Return the (X, Y) coordinate for the center point of the cell that contains the specified text.  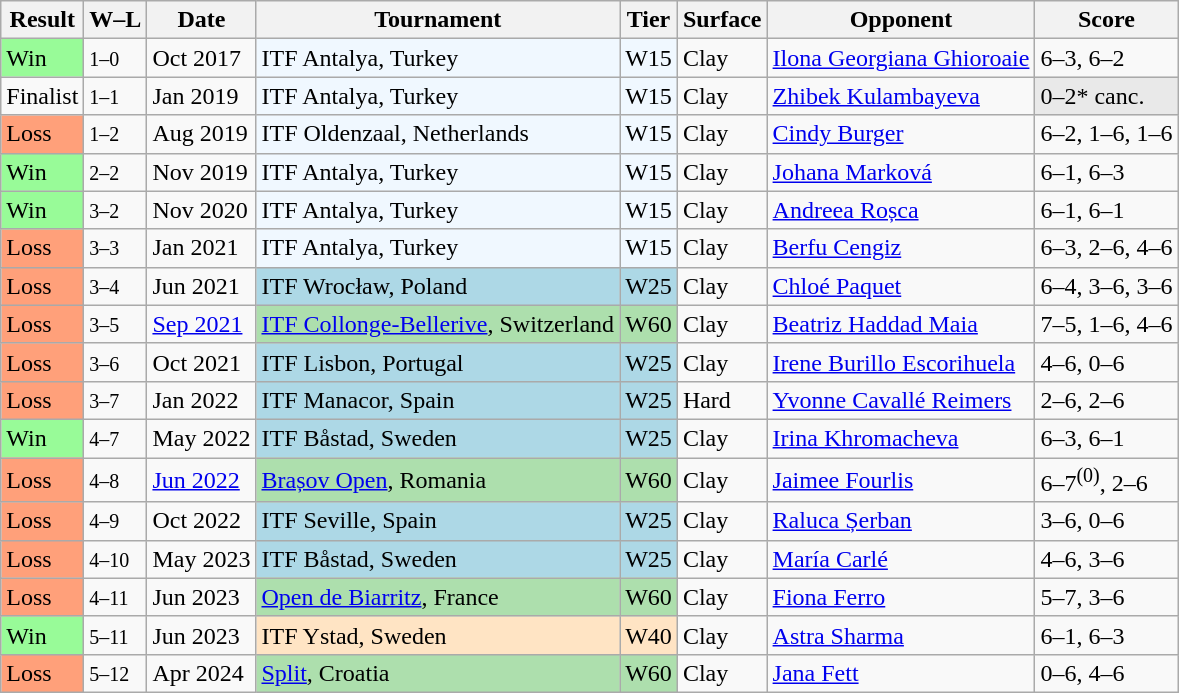
Zhibek Kulambayeva (901, 96)
Irina Khromacheva (901, 438)
1–0 (116, 58)
ITF Seville, Spain (438, 521)
4–6, 3–6 (1106, 559)
4–11 (116, 597)
May 2023 (202, 559)
ITF Wrocław, Poland (438, 286)
Date (202, 20)
Hard (722, 400)
ITF Lisbon, Portugal (438, 362)
Jana Fett (901, 673)
5–11 (116, 635)
ITF Oldenzaal, Netherlands (438, 134)
Oct 2022 (202, 521)
W–L (116, 20)
1–2 (116, 134)
ITF Collonge-Bellerive, Switzerland (438, 324)
6–3, 6–2 (1106, 58)
Aug 2019 (202, 134)
Sep 2021 (202, 324)
W40 (649, 635)
4–6, 0–6 (1106, 362)
Open de Biarritz, France (438, 597)
6–3, 2–6, 4–6 (1106, 248)
3–7 (116, 400)
3–5 (116, 324)
Brașov Open, Romania (438, 480)
Chloé Paquet (901, 286)
Score (1106, 20)
ITF Manacor, Spain (438, 400)
6–2, 1–6, 1–6 (1106, 134)
2–6, 2–6 (1106, 400)
Jan 2019 (202, 96)
ITF Ystad, Sweden (438, 635)
4–7 (116, 438)
Raluca Șerban (901, 521)
5–7, 3–6 (1106, 597)
2–2 (116, 172)
6–3, 6–1 (1106, 438)
5–12 (116, 673)
Jun 2021 (202, 286)
6–1, 6–1 (1106, 210)
Yvonne Cavallé Reimers (901, 400)
Tier (649, 20)
Johana Marková (901, 172)
0–2* canc. (1106, 96)
1–1 (116, 96)
7–5, 1–6, 4–6 (1106, 324)
3–6, 0–6 (1106, 521)
3–3 (116, 248)
0–6, 4–6 (1106, 673)
Irene Burillo Escorihuela (901, 362)
Ilona Georgiana Ghioroaie (901, 58)
Astra Sharma (901, 635)
Apr 2024 (202, 673)
Result (42, 20)
3–2 (116, 210)
Jan 2021 (202, 248)
6–4, 3–6, 3–6 (1106, 286)
Andreea Roșca (901, 210)
Nov 2019 (202, 172)
Berfu Cengiz (901, 248)
Fiona Ferro (901, 597)
Tournament (438, 20)
Opponent (901, 20)
Surface (722, 20)
Jaimee Fourlis (901, 480)
4–10 (116, 559)
Nov 2020 (202, 210)
María Carlé (901, 559)
6–7(0), 2–6 (1106, 480)
Split, Croatia (438, 673)
4–8 (116, 480)
Beatriz Haddad Maia (901, 324)
Finalist (42, 96)
4–9 (116, 521)
Oct 2021 (202, 362)
Oct 2017 (202, 58)
Jan 2022 (202, 400)
Cindy Burger (901, 134)
3–4 (116, 286)
3–6 (116, 362)
May 2022 (202, 438)
Jun 2022 (202, 480)
